From the cell containing the given text, extract its center point as (x, y) coordinate. 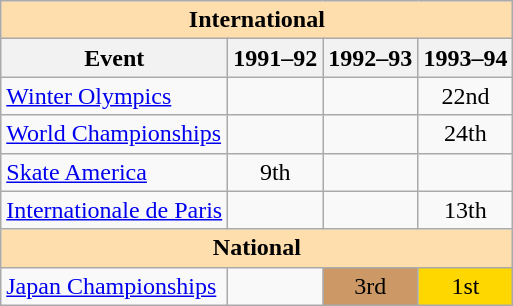
1992–93 (370, 58)
National (257, 248)
1993–94 (466, 58)
13th (466, 210)
1st (466, 286)
22nd (466, 96)
Skate America (114, 172)
Internationale de Paris (114, 210)
24th (466, 134)
Japan Championships (114, 286)
1991–92 (276, 58)
Winter Olympics (114, 96)
Event (114, 58)
International (257, 20)
9th (276, 172)
3rd (370, 286)
World Championships (114, 134)
